For the text-containing cell, return its midpoint in (X, Y) coordinate format. 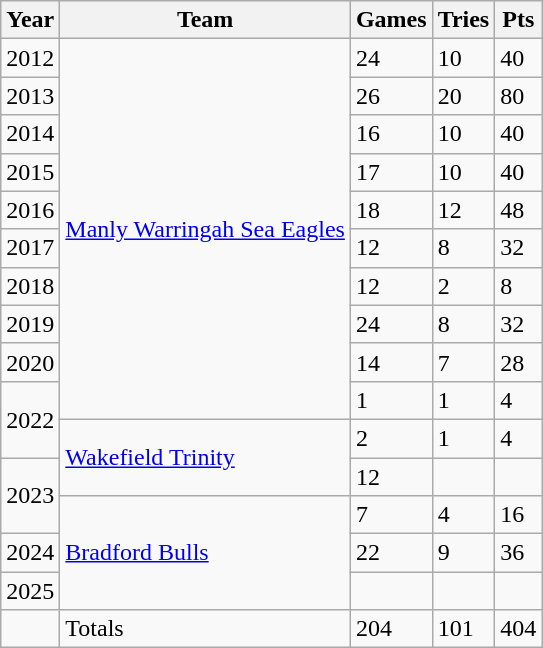
22 (391, 553)
2018 (30, 286)
101 (464, 629)
28 (518, 362)
2014 (30, 134)
2025 (30, 591)
20 (464, 96)
Wakefield Trinity (206, 457)
2019 (30, 324)
2023 (30, 496)
18 (391, 210)
2013 (30, 96)
Team (206, 20)
2024 (30, 553)
17 (391, 172)
2012 (30, 58)
Bradford Bulls (206, 553)
2017 (30, 248)
36 (518, 553)
Totals (206, 629)
Tries (464, 20)
26 (391, 96)
2020 (30, 362)
Pts (518, 20)
2015 (30, 172)
14 (391, 362)
Manly Warringah Sea Eagles (206, 230)
48 (518, 210)
9 (464, 553)
2022 (30, 419)
2016 (30, 210)
204 (391, 629)
404 (518, 629)
Year (30, 20)
Games (391, 20)
80 (518, 96)
